Scan for the cell matching the given text and deliver its [x, y] coordinate at center. 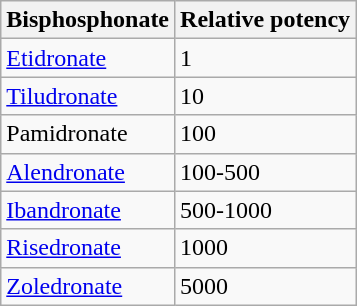
10 [266, 96]
Pamidronate [88, 134]
100-500 [266, 172]
100 [266, 134]
5000 [266, 286]
Tiludronate [88, 96]
500-1000 [266, 210]
Ibandronate [88, 210]
1 [266, 58]
Etidronate [88, 58]
Risedronate [88, 248]
Bisphosphonate [88, 20]
Alendronate [88, 172]
Zoledronate [88, 286]
Relative potency [266, 20]
1000 [266, 248]
